Locate the cell with the specified text and output its (X, Y) center coordinate. 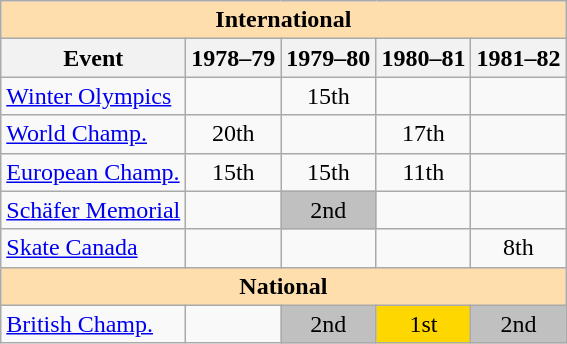
1st (424, 324)
1978–79 (234, 58)
National (284, 286)
European Champ. (94, 172)
17th (424, 134)
1981–82 (518, 58)
World Champ. (94, 134)
1980–81 (424, 58)
International (284, 20)
Skate Canada (94, 248)
Winter Olympics (94, 96)
Schäfer Memorial (94, 210)
20th (234, 134)
1979–80 (328, 58)
Event (94, 58)
8th (518, 248)
British Champ. (94, 324)
11th (424, 172)
